Locate the cell with the specified text and output its [x, y] center coordinate. 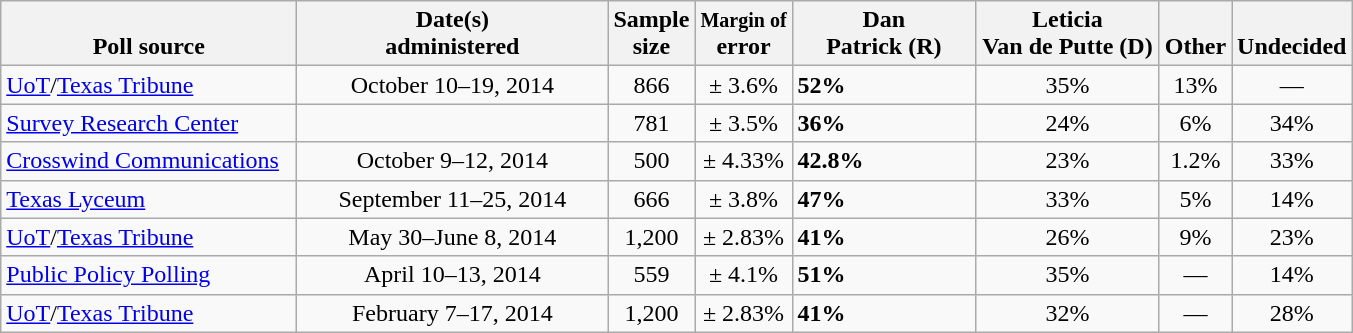
6% [1195, 123]
LeticiaVan de Putte (D) [1068, 34]
May 30–June 8, 2014 [452, 237]
781 [652, 123]
Public Policy Polling [149, 275]
34% [1292, 123]
October 9–12, 2014 [452, 161]
47% [884, 199]
± 3.5% [744, 123]
28% [1292, 313]
24% [1068, 123]
51% [884, 275]
Samplesize [652, 34]
± 3.8% [744, 199]
Other [1195, 34]
± 4.33% [744, 161]
1.2% [1195, 161]
36% [884, 123]
13% [1195, 85]
866 [652, 85]
42.8% [884, 161]
Texas Lyceum [149, 199]
April 10–13, 2014 [452, 275]
± 3.6% [744, 85]
666 [652, 199]
± 4.1% [744, 275]
559 [652, 275]
9% [1195, 237]
Crosswind Communications [149, 161]
52% [884, 85]
February 7–17, 2014 [452, 313]
26% [1068, 237]
Poll source [149, 34]
DanPatrick (R) [884, 34]
32% [1068, 313]
5% [1195, 199]
Margin oferror [744, 34]
Undecided [1292, 34]
Survey Research Center [149, 123]
Date(s)administered [452, 34]
October 10–19, 2014 [452, 85]
500 [652, 161]
September 11–25, 2014 [452, 199]
